From the cell containing the given text, extract its center point as (X, Y) coordinate. 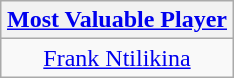
Most Valuable Player (116, 20)
Frank Ntilikina (116, 58)
